Return (x, y) of the center of cell containing provided text 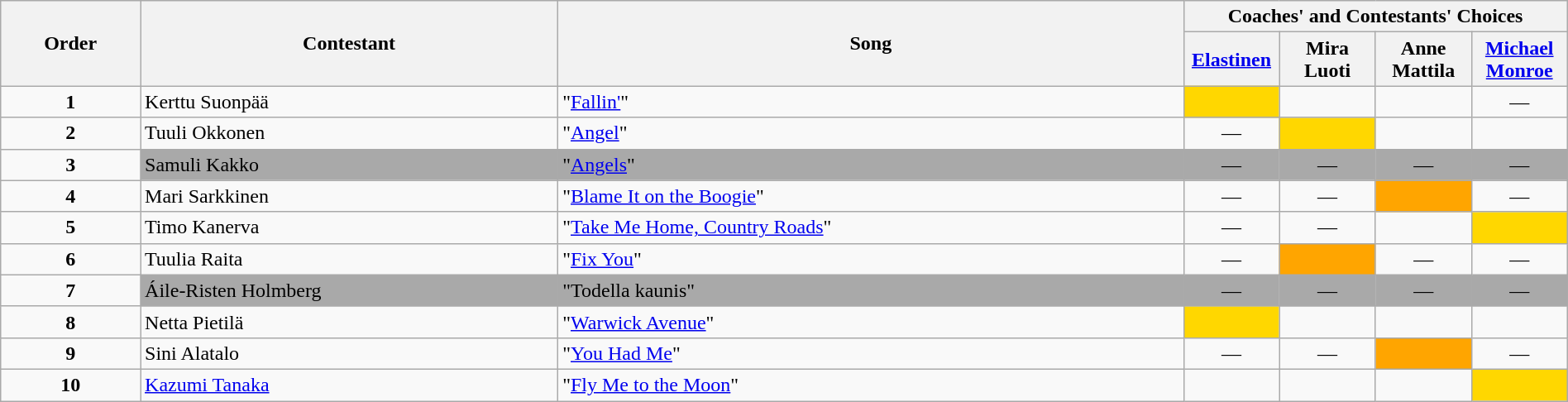
Kazumi Tanaka (349, 385)
3 (71, 165)
Order (71, 43)
"Fallin'" (871, 102)
"Warwick Avenue" (871, 322)
Kerttu Suonpää (349, 102)
"Fix You" (871, 259)
Song (871, 43)
Mari Sarkkinen (349, 196)
Netta Pietilä (349, 322)
5 (71, 227)
8 (71, 322)
Áile-Risten Holmberg (349, 290)
Mira Luoti (1327, 60)
9 (71, 353)
Elastinen (1231, 60)
Anne Mattila (1423, 60)
Michael Monroe (1519, 60)
"Angels" (871, 165)
1 (71, 102)
6 (71, 259)
10 (71, 385)
Tuuli Okkonen (349, 133)
7 (71, 290)
Tuulia Raita (349, 259)
"Angel" (871, 133)
Samuli Kakko (349, 165)
Sini Alatalo (349, 353)
"You Had Me" (871, 353)
Coaches' and Contestants' Choices (1375, 17)
"Blame It on the Boogie" (871, 196)
"Todella kaunis" (871, 290)
4 (71, 196)
"Fly Me to the Moon" (871, 385)
2 (71, 133)
Contestant (349, 43)
Timo Kanerva (349, 227)
"Take Me Home, Country Roads" (871, 227)
